Provide the (X, Y) coordinate of the cell's center where the given text is located.  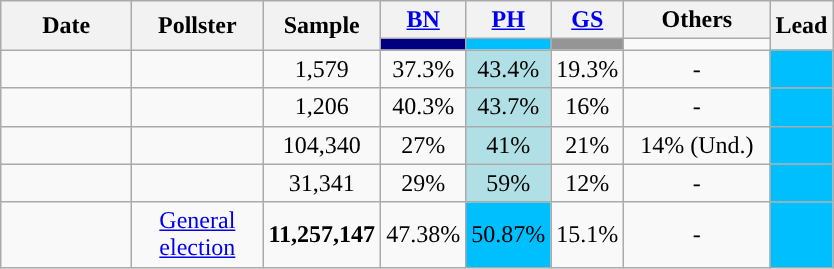
40.3% (424, 107)
GS (588, 20)
50.87% (508, 234)
21% (588, 145)
Pollster (198, 26)
47.38% (424, 234)
37.3% (424, 69)
41% (508, 145)
29% (424, 183)
15.1% (588, 234)
General election (198, 234)
Lead (802, 26)
Sample (322, 26)
19.3% (588, 69)
43.7% (508, 107)
12% (588, 183)
1,579 (322, 69)
BN (424, 20)
14% (Und.) (697, 145)
59% (508, 183)
27% (424, 145)
PH (508, 20)
Others (697, 20)
31,341 (322, 183)
11,257,147 (322, 234)
Date (66, 26)
1,206 (322, 107)
16% (588, 107)
43.4% (508, 69)
104,340 (322, 145)
